Locate the cell with the specified text and output its [x, y] center coordinate. 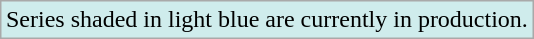
Series shaded in light blue are currently in production. [266, 19]
